Locate the cell with the specified text and output its (x, y) center coordinate. 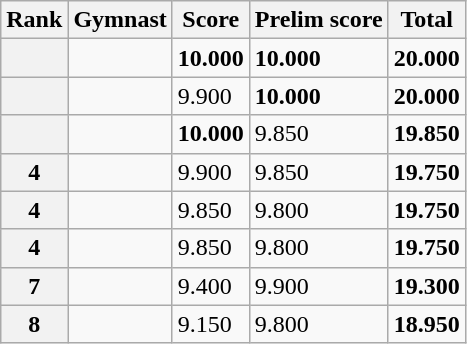
Gymnast (120, 20)
Prelim score (318, 20)
18.950 (426, 324)
Score (210, 20)
7 (34, 286)
9.400 (210, 286)
Total (426, 20)
Rank (34, 20)
19.300 (426, 286)
19.850 (426, 134)
8 (34, 324)
9.150 (210, 324)
